Capture the cell that displays the provided text and extract its (x, y) central coordinate. 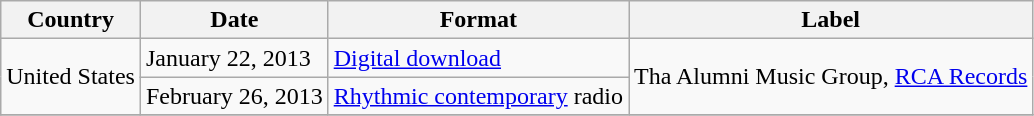
Label (830, 20)
February 26, 2013 (234, 96)
Date (234, 20)
United States (71, 77)
Digital download (478, 58)
Format (478, 20)
Rhythmic contemporary radio (478, 96)
Tha Alumni Music Group, RCA Records (830, 77)
January 22, 2013 (234, 58)
Country (71, 20)
